Determine the (x, y) coordinate at the center of the cell enclosing the given text.  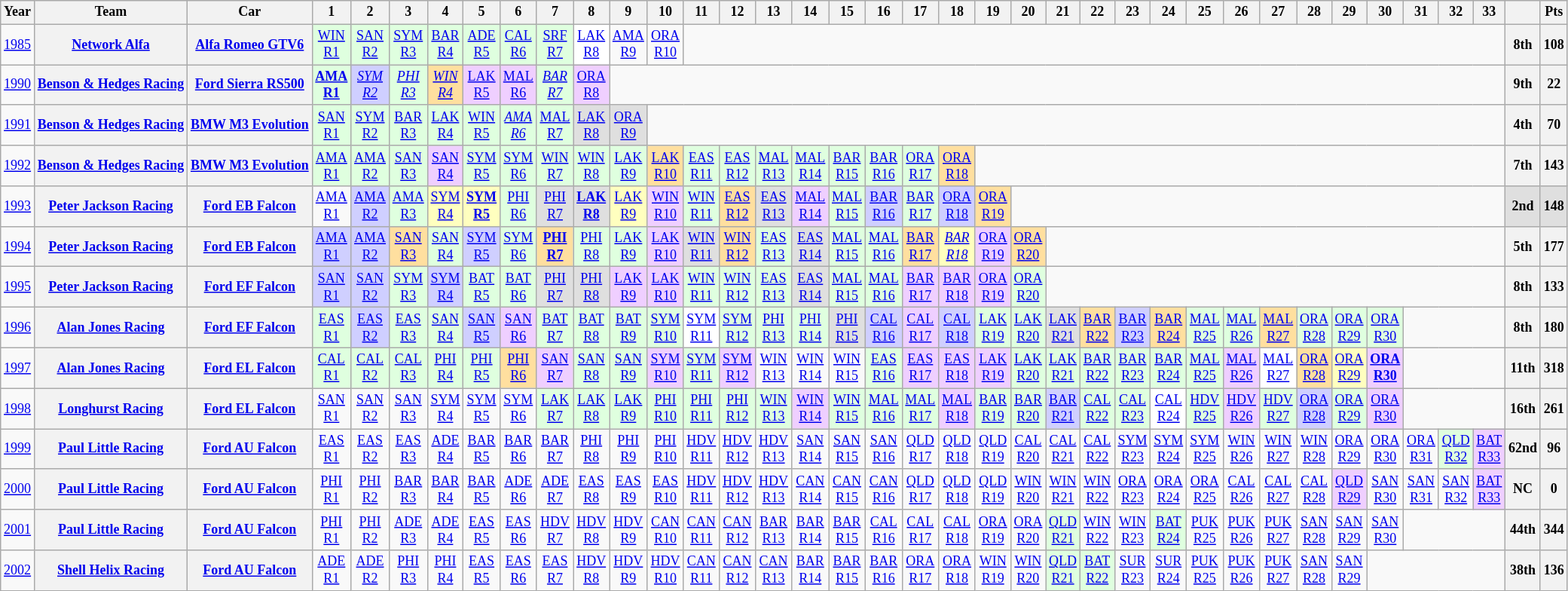
PHIR13 (773, 328)
1996 (18, 328)
CALR6 (518, 44)
PHIR9 (628, 449)
PHIR12 (738, 409)
2002 (18, 571)
26 (1242, 12)
62nd (1524, 449)
0 (1554, 489)
NC (1524, 489)
32 (1456, 12)
EASR16 (883, 368)
10 (665, 12)
LAKR5 (482, 85)
1995 (18, 287)
BARR21 (1063, 409)
14 (811, 12)
WINR4 (445, 85)
5 (482, 12)
CALR1 (332, 368)
344 (1554, 530)
29 (1349, 12)
15 (847, 12)
CALR27 (1278, 489)
EASR10 (665, 489)
180 (1554, 328)
7th (1524, 166)
Car (250, 12)
ORAR10 (665, 44)
SANR14 (811, 449)
EASR18 (957, 368)
SANR6 (518, 328)
SANR16 (883, 449)
WINR26 (1242, 449)
LAKR4 (445, 125)
MALR17 (921, 409)
CALR20 (1028, 449)
25 (1206, 12)
WINR28 (1314, 449)
ADER1 (332, 571)
CANR14 (811, 489)
ADER2 (371, 571)
9 (628, 12)
CALR2 (371, 368)
BATR8 (591, 328)
261 (1554, 409)
38th (1524, 571)
ORAR8 (591, 85)
4 (445, 12)
WINR27 (1278, 449)
WINR10 (665, 207)
SYMR23 (1132, 449)
12 (738, 12)
13 (773, 12)
SANR8 (591, 368)
ORAR23 (1132, 489)
136 (1554, 571)
SURR24 (1169, 571)
1997 (18, 368)
177 (1554, 247)
Year (18, 12)
SANR32 (1456, 489)
SYMR25 (1206, 449)
LAKR7 (555, 409)
31 (1421, 12)
PHIR14 (811, 328)
CANR15 (847, 489)
MALR7 (555, 125)
Pts (1554, 12)
ORAR25 (1206, 489)
BARR6 (518, 449)
Longhurst Racing (110, 409)
24 (1169, 12)
EASR17 (921, 368)
CALR26 (1242, 489)
ADER7 (555, 489)
BATR22 (1097, 571)
Team (110, 12)
SANR15 (847, 449)
28 (1314, 12)
ORAR31 (1421, 449)
2001 (18, 530)
PHIR11 (701, 409)
8 (591, 12)
3 (408, 12)
BARR13 (773, 530)
17 (921, 12)
QLDR29 (1349, 489)
4th (1524, 125)
1992 (18, 166)
MALR6 (518, 85)
WINR21 (1063, 489)
EASR8 (591, 489)
BATR7 (555, 328)
CALR21 (1063, 449)
7 (555, 12)
6 (518, 12)
148 (1554, 207)
2nd (1524, 207)
1991 (18, 125)
1985 (18, 44)
SRFR7 (555, 44)
AMAR3 (408, 207)
Network Alfa (110, 44)
1999 (18, 449)
ADER5 (482, 44)
30 (1385, 12)
44th (1524, 530)
MALR18 (957, 409)
SANR9 (628, 368)
WINR19 (993, 571)
18 (957, 12)
23 (1132, 12)
33 (1489, 12)
21 (1063, 12)
16th (1524, 409)
SANR7 (555, 368)
CANR10 (665, 530)
MALR13 (773, 166)
5th (1524, 247)
Alfa Romeo GTV6 (250, 44)
CALR24 (1169, 409)
BATR9 (628, 328)
QLDR32 (1456, 449)
ADER6 (518, 489)
108 (1554, 44)
96 (1554, 449)
1 (332, 12)
Shell Helix Racing (110, 571)
318 (1554, 368)
PHIR5 (482, 368)
HDVR27 (1278, 409)
WINR7 (555, 166)
1998 (18, 409)
AMAR6 (518, 125)
HDVR10 (665, 571)
CALR23 (1132, 409)
BATR24 (1169, 530)
WINR1 (332, 44)
9th (1524, 85)
143 (1554, 166)
AMAR9 (628, 44)
ORAR9 (628, 125)
EASR7 (555, 571)
27 (1278, 12)
1993 (18, 207)
CANR13 (773, 571)
70 (1554, 125)
19 (993, 12)
BATR6 (518, 287)
SURR23 (1132, 571)
HDVR26 (1242, 409)
EASR9 (628, 489)
HDVR7 (555, 530)
133 (1554, 287)
ADER3 (408, 530)
WINR23 (1132, 530)
EASR11 (701, 166)
20 (1028, 12)
11 (701, 12)
CANR16 (883, 489)
Ford Sierra RS500 (250, 85)
HDVR25 (1206, 409)
BATR5 (482, 287)
CALR3 (408, 368)
1994 (18, 247)
BARR20 (1028, 409)
1990 (18, 85)
CALR28 (1314, 489)
SANR31 (1421, 489)
WINR5 (482, 125)
2000 (18, 489)
16 (883, 12)
11th (1524, 368)
PHIR15 (847, 328)
SANR5 (482, 328)
2 (371, 12)
SYMR24 (1169, 449)
WINR8 (591, 166)
ORAR24 (1169, 489)
BARR19 (993, 409)
